From the cell containing the given text, extract its center point as [x, y] coordinate. 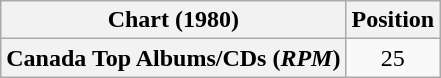
25 [393, 58]
Canada Top Albums/CDs (RPM) [174, 58]
Position [393, 20]
Chart (1980) [174, 20]
